Provide the [x, y] coordinate of the cell's center where the given text is located.  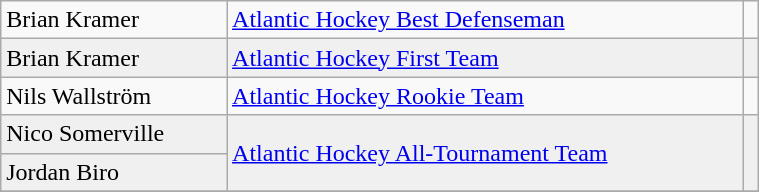
Nils Wallström [114, 96]
Atlantic Hockey Rookie Team [485, 96]
Atlantic Hockey Best Defenseman [485, 20]
Atlantic Hockey All-Tournament Team [485, 153]
Nico Somerville [114, 134]
Atlantic Hockey First Team [485, 58]
Jordan Biro [114, 172]
